From the cell containing the given text, extract its center point as [X, Y] coordinate. 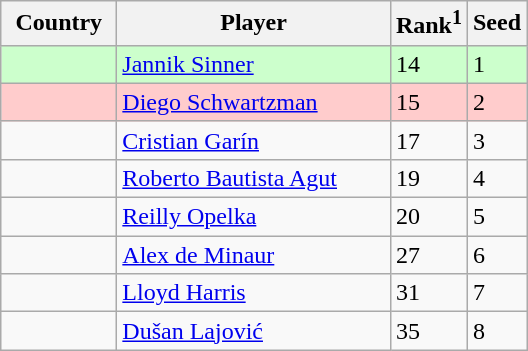
35 [428, 331]
8 [496, 331]
Country [59, 24]
7 [496, 293]
31 [428, 293]
Player [254, 24]
19 [428, 178]
Roberto Bautista Agut [254, 178]
14 [428, 64]
1 [496, 64]
27 [428, 255]
Seed [496, 24]
Alex de Minaur [254, 255]
Rank1 [428, 24]
Dušan Lajović [254, 331]
4 [496, 178]
Diego Schwartzman [254, 102]
6 [496, 255]
20 [428, 217]
5 [496, 217]
Reilly Opelka [254, 217]
3 [496, 140]
15 [428, 102]
2 [496, 102]
Jannik Sinner [254, 64]
Lloyd Harris [254, 293]
17 [428, 140]
Cristian Garín [254, 140]
